Return the [x, y] coordinate for the center point of the cell that contains the specified text.  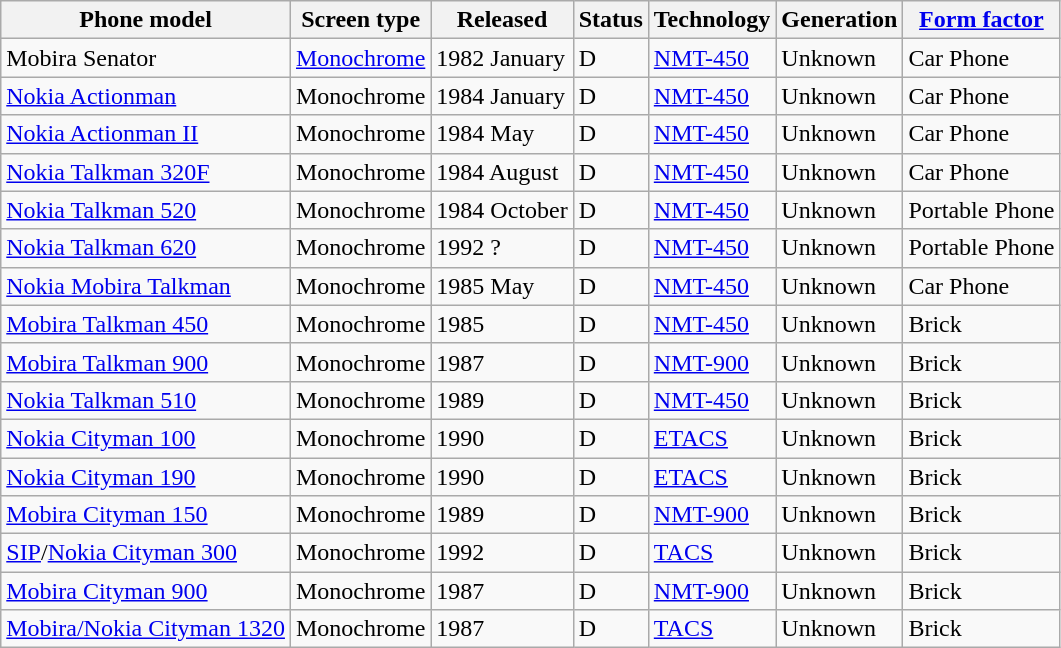
Nokia Cityman 100 [146, 438]
Nokia Talkman 620 [146, 248]
1984 October [502, 210]
1984 May [502, 134]
Generation [840, 20]
1992 ? [502, 248]
Nokia Actionman [146, 96]
1985 [502, 324]
Nokia Actionman II [146, 134]
Released [502, 20]
SIP/Nokia Cityman 300 [146, 553]
Nokia Talkman 520 [146, 210]
1984 August [502, 172]
1992 [502, 553]
1984 January [502, 96]
Nokia Cityman 190 [146, 477]
Status [610, 20]
Phone model [146, 20]
Nokia Talkman 320F [146, 172]
Mobira/Nokia Cityman 1320 [146, 629]
Technology [712, 20]
Nokia Mobira Talkman [146, 286]
Mobira Senator [146, 58]
Mobira Talkman 900 [146, 362]
Form factor [982, 20]
Screen type [360, 20]
1985 May [502, 286]
Mobira Cityman 150 [146, 515]
Nokia Talkman 510 [146, 400]
Mobira Cityman 900 [146, 591]
Mobira Talkman 450 [146, 324]
1982 January [502, 58]
